Scan for the cell matching the given text and deliver its [x, y] coordinate at center. 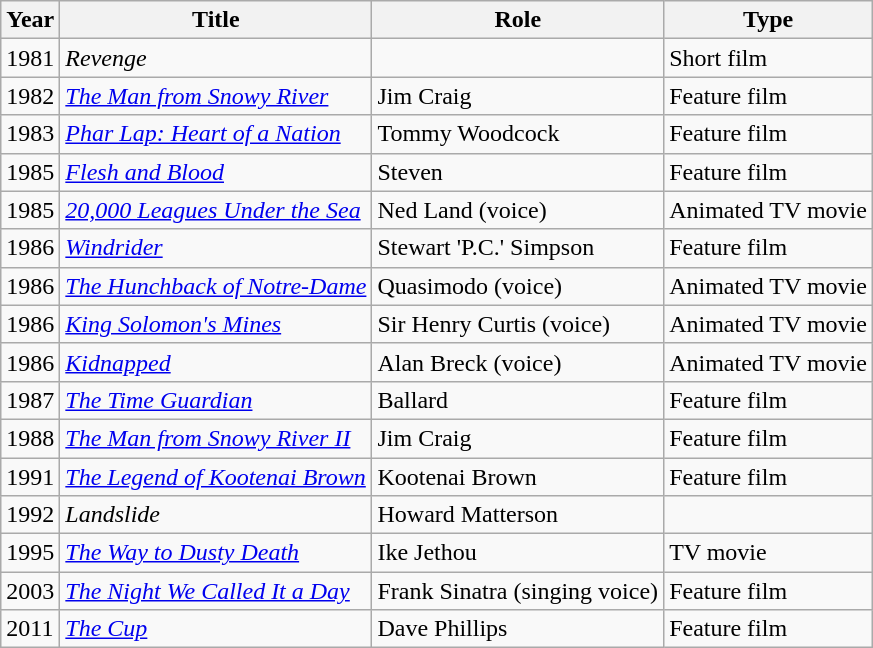
The Man from Snowy River II [216, 438]
The Hunchback of Notre-Dame [216, 286]
Short film [768, 58]
1987 [30, 400]
Frank Sinatra (singing voice) [518, 591]
The Man from Snowy River [216, 96]
1982 [30, 96]
The Cup [216, 629]
1988 [30, 438]
Steven [518, 172]
Ballard [518, 400]
Revenge [216, 58]
2011 [30, 629]
1981 [30, 58]
King Solomon's Mines [216, 324]
1983 [30, 134]
Sir Henry Curtis (voice) [518, 324]
Howard Matterson [518, 515]
1995 [30, 553]
Alan Breck (voice) [518, 362]
Kidnapped [216, 362]
Phar Lap: Heart of a Nation [216, 134]
Type [768, 20]
1992 [30, 515]
Dave Phillips [518, 629]
Role [518, 20]
The Legend of Kootenai Brown [216, 477]
Ike Jethou [518, 553]
Kootenai Brown [518, 477]
2003 [30, 591]
Landslide [216, 515]
Windrider [216, 248]
The Time Guardian [216, 400]
The Way to Dusty Death [216, 553]
Tommy Woodcock [518, 134]
20,000 Leagues Under the Sea [216, 210]
Quasimodo (voice) [518, 286]
Stewart 'P.C.' Simpson [518, 248]
Title [216, 20]
1991 [30, 477]
The Night We Called It a Day [216, 591]
Flesh and Blood [216, 172]
Year [30, 20]
Ned Land (voice) [518, 210]
TV movie [768, 553]
